For the text-containing cell, return its midpoint in [x, y] coordinate format. 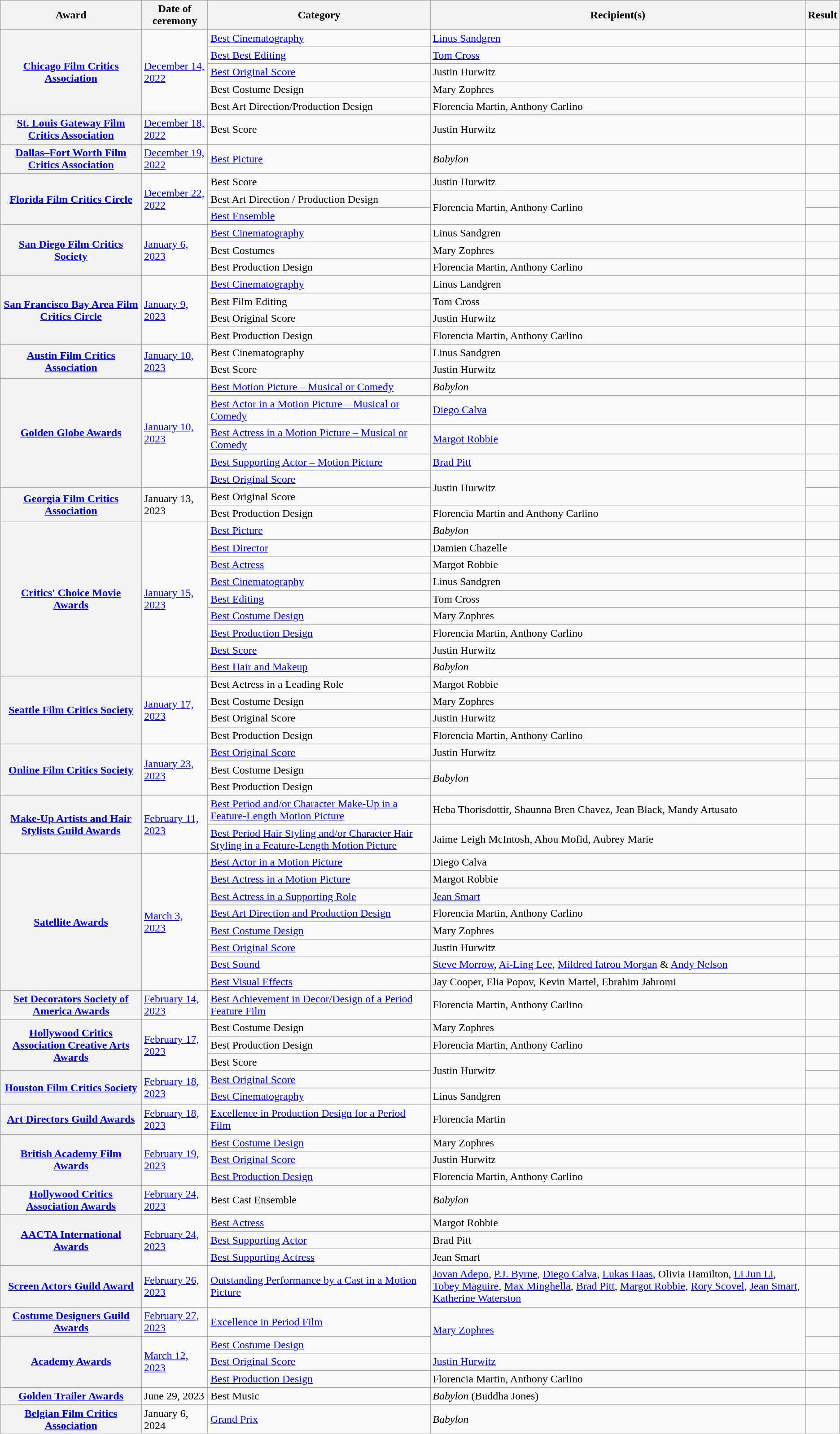
Best Hair and Makeup [319, 667]
Jaime Leigh McIntosh, Ahou Mofid, Aubrey Marie [618, 839]
March 3, 2023 [175, 922]
Art Directors Guild Awards [71, 1119]
Best Actor in a Motion Picture [319, 862]
January 6, 2023 [175, 250]
Heba Thorisdottir, Shaunna Bren Chavez, Jean Black, Mandy Artusato [618, 809]
January 13, 2023 [175, 505]
December 22, 2022 [175, 199]
Jay Cooper, Elia Popov, Kevin Martel, Ebrahim Jahromi [618, 982]
Damien Chazelle [618, 548]
February 26, 2023 [175, 1286]
Best Supporting Actor [319, 1240]
Florida Film Critics Circle [71, 199]
December 18, 2022 [175, 129]
Austin Film Critics Association [71, 361]
Result [822, 15]
June 29, 2023 [175, 1396]
Best Actress in a Supporting Role [319, 896]
Outstanding Performance by a Cast in a Motion Picture [319, 1286]
Houston Film Critics Society [71, 1088]
January 23, 2023 [175, 769]
Best Supporting Actress [319, 1257]
Best Art Direction/Production Design [319, 106]
Best Art Direction / Production Design [319, 199]
Best Best Editing [319, 55]
Excellence in Production Design for a Period Film [319, 1119]
Chicago Film Critics Association [71, 72]
Best Visual Effects [319, 982]
Recipient(s) [618, 15]
January 15, 2023 [175, 599]
Florencia Martin and Anthony Carlino [618, 513]
Make-Up Artists and Hair Stylists Guild Awards [71, 824]
March 12, 2023 [175, 1362]
Best Director [319, 548]
Best Sound [319, 965]
Best Period Hair Styling and/or Character Hair Styling in a Feature-Length Motion Picture [319, 839]
Category [319, 15]
Best Costumes [319, 250]
Babylon (Buddha Jones) [618, 1396]
Best Actor in a Motion Picture – Musical or Comedy [319, 410]
Best Music [319, 1396]
January 17, 2023 [175, 710]
Best Motion Picture – Musical or Comedy [319, 387]
San Diego Film Critics Society [71, 250]
Best Film Editing [319, 302]
Belgian Film Critics Association [71, 1419]
Best Ensemble [319, 216]
Screen Actors Guild Award [71, 1286]
Dallas–Fort Worth Film Critics Association [71, 159]
St. Louis Gateway Film Critics Association [71, 129]
Best Editing [319, 599]
February 11, 2023 [175, 824]
Best Period and/or Character Make-Up in a Feature-Length Motion Picture [319, 809]
Satellite Awards [71, 922]
Steve Morrow, Ai-Ling Lee, Mildred Iatrou Morgan & Andy Nelson [618, 965]
Best Cast Ensemble [319, 1200]
February 14, 2023 [175, 1005]
December 19, 2022 [175, 159]
Set Decorators Society of America Awards [71, 1005]
Best Actress in a Motion Picture [319, 879]
Florencia Martin [618, 1119]
San Francisco Bay Area Film Critics Circle [71, 310]
Date of ceremony [175, 15]
Hollywood Critics Association Awards [71, 1200]
Golden Globe Awards [71, 433]
British Academy Film Awards [71, 1160]
Hollywood Critics Association Creative Arts Awards [71, 1045]
Academy Awards [71, 1362]
Linus Landgren [618, 284]
Golden Trailer Awards [71, 1396]
December 14, 2022 [175, 72]
February 17, 2023 [175, 1045]
Best Actress in a Motion Picture – Musical or Comedy [319, 439]
Grand Prix [319, 1419]
Best Art Direction and Production Design [319, 914]
January 6, 2024 [175, 1419]
Online Film Critics Society [71, 769]
Best Supporting Actor – Motion Picture [319, 462]
AACTA International Awards [71, 1240]
Best Actress in a Leading Role [319, 684]
Seattle Film Critics Society [71, 710]
February 19, 2023 [175, 1160]
Critics' Choice Movie Awards [71, 599]
Costume Designers Guild Awards [71, 1322]
Best Achievement in Decor/Design of a Period Feature Film [319, 1005]
Excellence in Period Film [319, 1322]
Award [71, 15]
February 27, 2023 [175, 1322]
Georgia Film Critics Association [71, 505]
January 9, 2023 [175, 310]
